Return [X, Y] of the center of cell containing provided text 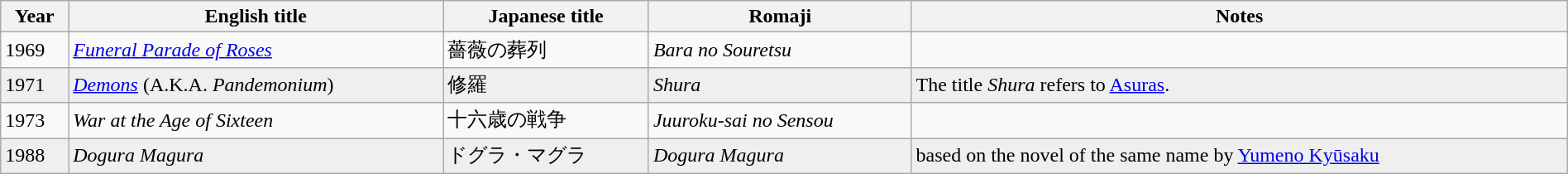
Bara no Souretsu [780, 50]
Demons (A.K.A. Pandemonium) [256, 85]
War at the Age of Sixteen [256, 121]
Shura [780, 85]
薔薇の葬列 [546, 50]
1971 [35, 85]
十六歳の戦争 [546, 121]
1988 [35, 156]
English title [256, 17]
The title Shura refers to Asuras. [1239, 85]
Year [35, 17]
修羅 [546, 85]
Notes [1239, 17]
ドグラ・マグラ [546, 156]
based on the novel of the same name by Yumeno Kyūsaku [1239, 156]
Japanese title [546, 17]
1969 [35, 50]
1973 [35, 121]
Funeral Parade of Roses [256, 50]
Romaji [780, 17]
Juuroku-sai no Sensou [780, 121]
